Pinpoint the cell where the given text exists, returning its (X, Y) midpoint coordinate. 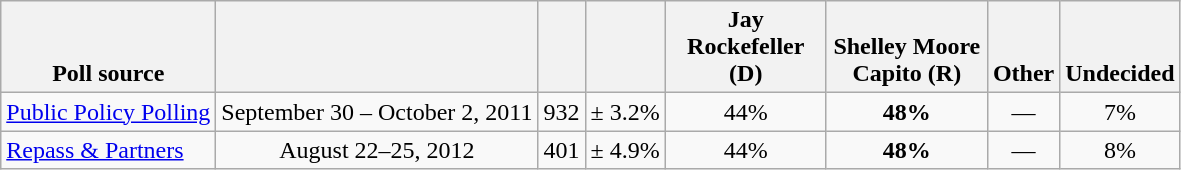
Undecided (1120, 47)
Repass & Partners (108, 150)
401 (562, 150)
August 22–25, 2012 (377, 150)
Other (1023, 47)
8% (1120, 150)
Public Policy Polling (108, 112)
± 4.9% (625, 150)
September 30 – October 2, 2011 (377, 112)
Poll source (108, 47)
JayRockefeller (D) (746, 47)
Shelley MooreCapito (R) (906, 47)
932 (562, 112)
± 3.2% (625, 112)
7% (1120, 112)
